Return the [x, y] coordinate for the center point of the cell that contains the specified text.  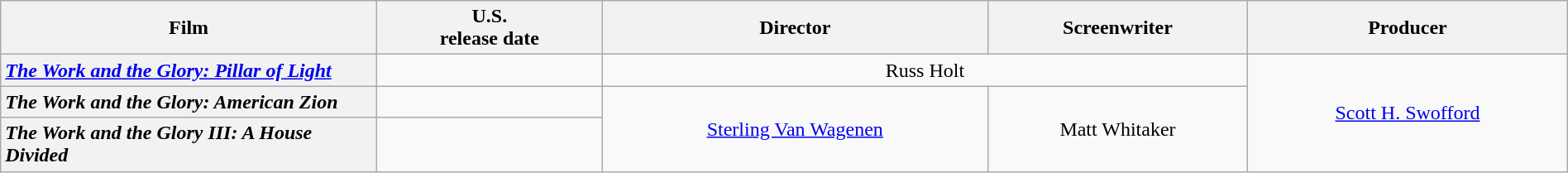
Matt Whitaker [1117, 129]
Film [189, 28]
Director [795, 28]
U.S. release date [490, 28]
Scott H. Swofford [1408, 113]
The Work and the Glory: American Zion [189, 102]
The Work and the Glory III: A House Divided [189, 144]
Russ Holt [925, 70]
Screenwriter [1117, 28]
Sterling Van Wagenen [795, 129]
Producer [1408, 28]
The Work and the Glory: Pillar of Light [189, 70]
